Output the [X, Y] coordinate of the center of the cell containing the given text.  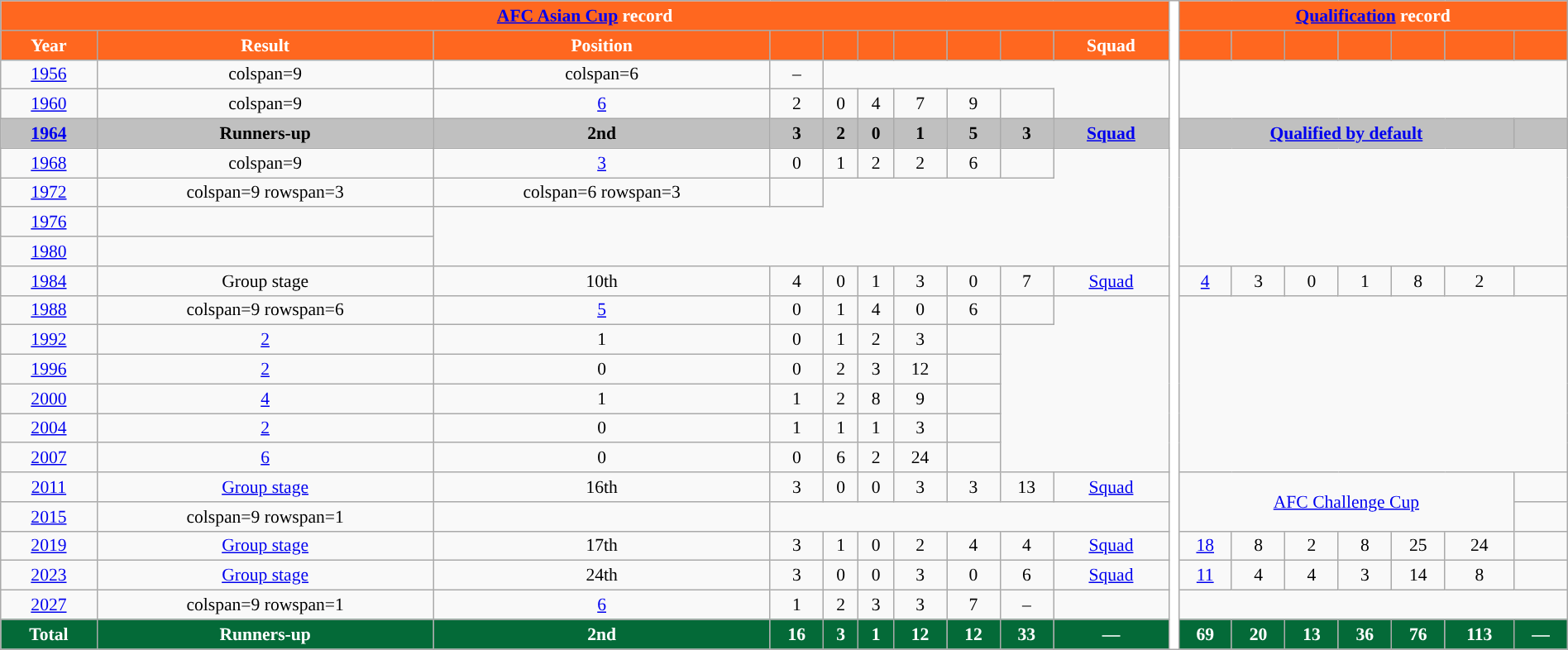
14 [1418, 576]
36 [1365, 634]
2019 [49, 546]
colspan=6 rowspan=3 [602, 193]
colspan=9 rowspan=3 [265, 193]
2000 [49, 399]
17th [602, 546]
Year [49, 45]
1960 [49, 104]
1992 [49, 340]
25 [1418, 546]
33 [1026, 634]
1984 [49, 281]
18 [1205, 546]
76 [1418, 634]
1968 [49, 163]
1976 [49, 222]
AFC Challenge Cup [1346, 501]
16th [602, 487]
colspan=9 rowspan=6 [265, 310]
Qualification record [1373, 16]
1964 [49, 134]
16 [796, 634]
20 [1258, 634]
2011 [49, 487]
69 [1205, 634]
1980 [49, 251]
1988 [49, 310]
1972 [49, 193]
10th [602, 281]
Total [49, 634]
11 [1205, 576]
113 [1480, 634]
AFC Asian Cup record [586, 16]
24th [602, 576]
colspan=6 [602, 74]
2007 [49, 458]
2015 [49, 517]
1956 [49, 74]
1996 [49, 370]
2023 [49, 576]
2004 [49, 428]
Result [265, 45]
2027 [49, 605]
Position [602, 45]
Qualified by default [1346, 134]
